Pinpoint the cell where the given text exists, returning its (x, y) midpoint coordinate. 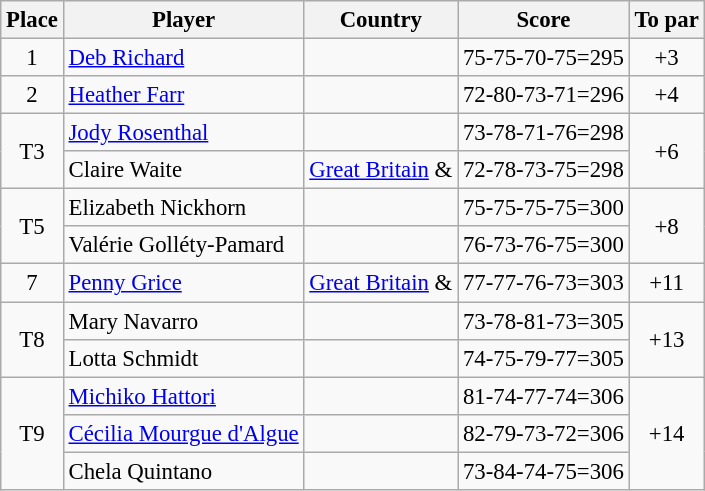
Cécilia Mourgue d'Algue (184, 433)
Chela Quintano (184, 471)
82-79-73-72=306 (544, 433)
74-75-79-77=305 (544, 358)
Deb Richard (184, 58)
72-78-73-75=298 (544, 170)
72-80-73-71=296 (544, 95)
+14 (666, 434)
Mary Navarro (184, 321)
T8 (32, 340)
+3 (666, 58)
73-78-71-76=298 (544, 133)
81-74-77-74=306 (544, 396)
Michiko Hattori (184, 396)
73-78-81-73=305 (544, 321)
Valérie Golléty-Pamard (184, 245)
73-84-74-75=306 (544, 471)
T3 (32, 152)
Score (544, 20)
Elizabeth Nickhorn (184, 208)
Jody Rosenthal (184, 133)
T9 (32, 434)
76-73-76-75=300 (544, 245)
Heather Farr (184, 95)
Player (184, 20)
Penny Grice (184, 283)
To par (666, 20)
75-75-70-75=295 (544, 58)
+11 (666, 283)
Country (381, 20)
Claire Waite (184, 170)
+8 (666, 226)
77-77-76-73=303 (544, 283)
+6 (666, 152)
+4 (666, 95)
T5 (32, 226)
Place (32, 20)
+13 (666, 340)
1 (32, 58)
75-75-75-75=300 (544, 208)
2 (32, 95)
7 (32, 283)
Lotta Schmidt (184, 358)
